Return the [X, Y] coordinate for the center point of the cell that contains the specified text.  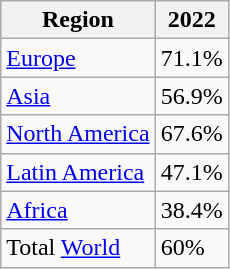
2022 [192, 20]
47.1% [192, 172]
60% [192, 248]
Total World [78, 248]
Africa [78, 210]
Region [78, 20]
56.9% [192, 96]
67.6% [192, 134]
38.4% [192, 210]
North America [78, 134]
71.1% [192, 58]
Europe [78, 58]
Latin America [78, 172]
Asia [78, 96]
